Determine the (x, y) coordinate at the center of the cell enclosing the given text.  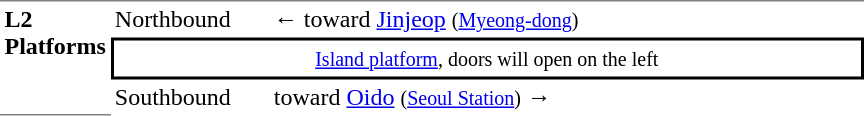
← toward Jinjeop (Myeong-dong) (566, 19)
Island platform, doors will open on the left (486, 59)
toward Oido (Seoul Station) → (566, 98)
L2Platforms (55, 58)
Northbound (190, 19)
Southbound (190, 98)
